Return the (x, y) coordinate for the center point of the cell that contains the specified text.  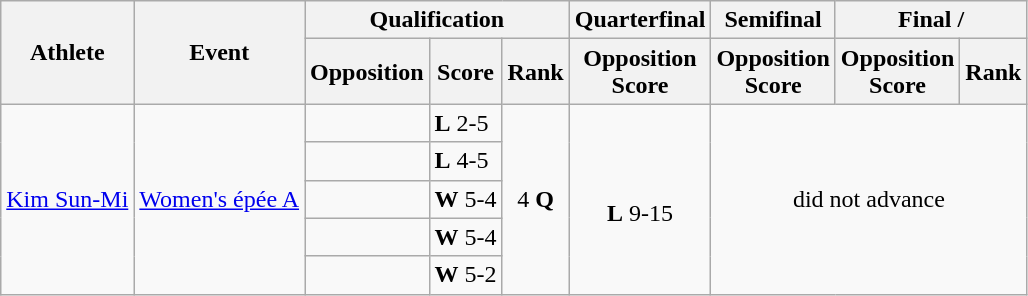
L 9-15 (640, 199)
Opposition (367, 72)
Event (220, 52)
Kim Sun-Mi (68, 199)
W 5-2 (466, 275)
Qualification (438, 20)
Score (466, 72)
Women's épée A (220, 199)
L 4-5 (466, 161)
L 2-5 (466, 123)
Final / (931, 20)
Athlete (68, 52)
Semifinal (773, 20)
Quarterfinal (640, 20)
did not advance (869, 199)
4 Q (536, 199)
